Capture the cell that displays the provided text and extract its [x, y] central coordinate. 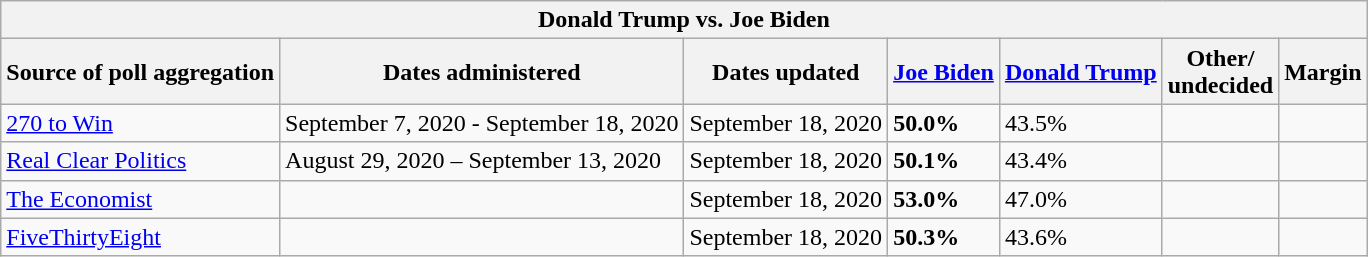
53.0% [944, 199]
Dates administered [482, 72]
270 to Win [140, 123]
50.1% [944, 161]
50.0% [944, 123]
September 7, 2020 - September 18, 2020 [482, 123]
The Economist [140, 199]
Margin [1323, 72]
43.5% [1080, 123]
Donald Trump [1080, 72]
Other/undecided [1220, 72]
Joe Biden [944, 72]
Source of poll aggregation [140, 72]
47.0% [1080, 199]
50.3% [944, 237]
Dates updated [786, 72]
43.4% [1080, 161]
August 29, 2020 – September 13, 2020 [482, 161]
FiveThirtyEight [140, 237]
Donald Trump vs. Joe Biden [684, 20]
Real Clear Politics [140, 161]
43.6% [1080, 237]
